For the text-containing cell, return its midpoint in (X, Y) coordinate format. 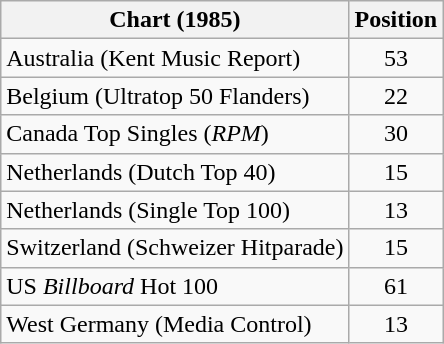
Netherlands (Single Top 100) (175, 210)
Switzerland (Schweizer Hitparade) (175, 248)
30 (396, 134)
Chart (1985) (175, 20)
Position (396, 20)
Australia (Kent Music Report) (175, 58)
US Billboard Hot 100 (175, 286)
Canada Top Singles (RPM) (175, 134)
West Germany (Media Control) (175, 324)
22 (396, 96)
61 (396, 286)
53 (396, 58)
Netherlands (Dutch Top 40) (175, 172)
Belgium (Ultratop 50 Flanders) (175, 96)
